Search for the cell housing the specified text and yield its (x, y) center coordinate. 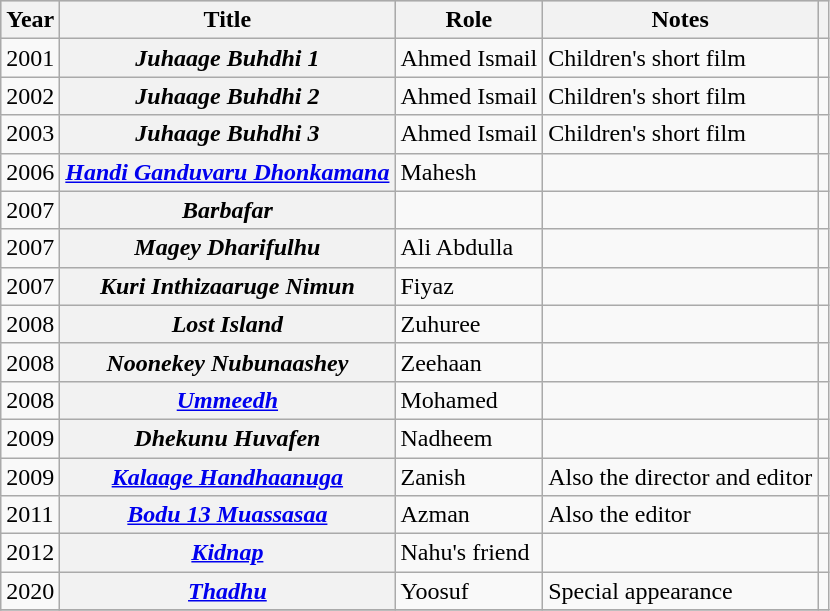
Title (228, 20)
Nadheem (469, 438)
Kalaage Handhaanuga (228, 477)
Also the editor (680, 515)
Juhaage Buhdhi 1 (228, 58)
Role (469, 20)
Dhekunu Huvafen (228, 438)
Magey Dharifulhu (228, 248)
Lost Island (228, 324)
Handi Ganduvaru Dhonkamana (228, 172)
Year (30, 20)
2011 (30, 515)
Juhaage Buhdhi 2 (228, 96)
Yoosuf (469, 591)
2012 (30, 553)
2003 (30, 134)
Zuhuree (469, 324)
2002 (30, 96)
Zanish (469, 477)
Special appearance (680, 591)
Noonekey Nubunaashey (228, 362)
Juhaage Buhdhi 3 (228, 134)
Ali Abdulla (469, 248)
Bodu 13 Muassasaa (228, 515)
Nahu's friend (469, 553)
Azman (469, 515)
Fiyaz (469, 286)
2006 (30, 172)
Barbafar (228, 210)
Thadhu (228, 591)
Mohamed (469, 400)
Kuri Inthizaaruge Nimun (228, 286)
2001 (30, 58)
Kidnap (228, 553)
Zeehaan (469, 362)
Mahesh (469, 172)
2020 (30, 591)
Ummeedh (228, 400)
Also the director and editor (680, 477)
Notes (680, 20)
